Output the [X, Y] coordinate of the center of the cell containing the given text.  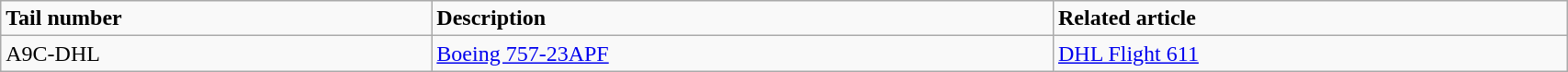
A9C-DHL [217, 54]
Description [742, 18]
Boeing 757-23APF [742, 54]
DHL Flight 611 [1310, 54]
Tail number [217, 18]
Related article [1310, 18]
